Output the (x, y) coordinate of the center of the cell containing the given text.  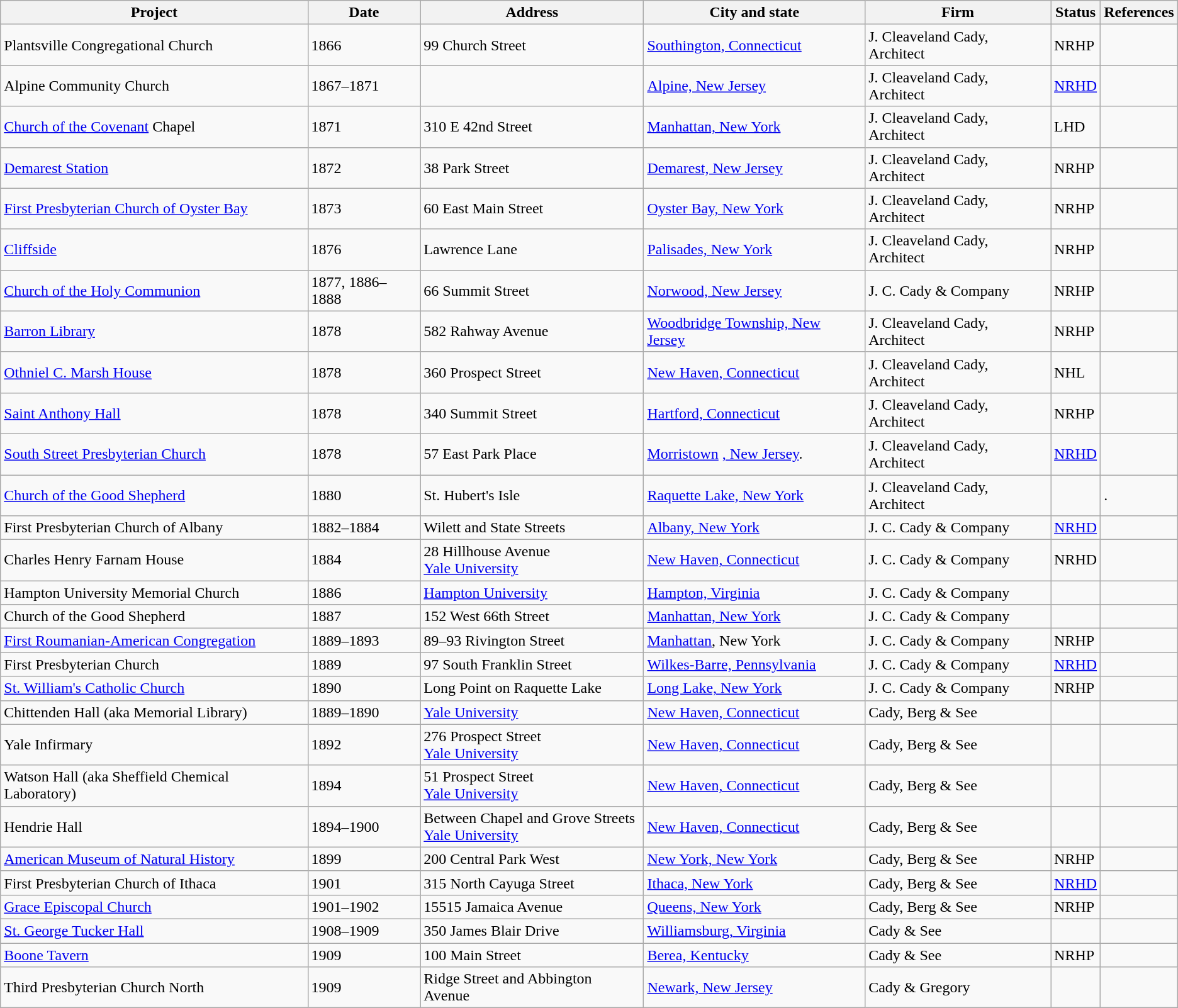
1892 (364, 745)
Cady & Gregory (958, 988)
Boone Tavern (154, 955)
Ridge Street and Abbington Avenue (532, 988)
Cliffside (154, 249)
American Museum of Natural History (154, 859)
Hendrie Hall (154, 827)
360 Prospect Street (532, 372)
99 Church Street (532, 45)
Palisades, New York (754, 249)
LHD (1076, 127)
Chittenden Hall (aka Memorial Library) (154, 712)
Demarest Station (154, 167)
1882–1884 (364, 528)
Wilett and State Streets (532, 528)
Status (1076, 13)
1894 (364, 785)
Alpine Community Church (154, 86)
Yale University (532, 712)
Ithaca, New York (754, 883)
Alpine, New Jersey (754, 86)
Address (532, 13)
Charles Henry Farnam House (154, 560)
Norwood, New Jersey (754, 291)
1894–1900 (364, 827)
First Presbyterian Church of Oyster Bay (154, 209)
97 South Franklin Street (532, 664)
First Presbyterian Church of Albany (154, 528)
Othniel C. Marsh House (154, 372)
60 East Main Street (532, 209)
Hartford, Connecticut (754, 413)
340 Summit Street (532, 413)
51 Prospect StreetYale University (532, 785)
South Street Presbyterian Church (154, 454)
Watson Hall (aka Sheffield Chemical Laboratory) (154, 785)
89–93 Rivington Street (532, 641)
1901–1902 (364, 907)
28 Hillhouse AvenueYale University (532, 560)
310 E 42nd Street (532, 127)
Wilkes-Barre, Pennsylvania (754, 664)
Saint Anthony Hall (154, 413)
Lawrence Lane (532, 249)
Southington, Connecticut (754, 45)
1899 (364, 859)
1890 (364, 688)
Grace Episcopal Church (154, 907)
1872 (364, 167)
Long Point on Raquette Lake (532, 688)
Raquette Lake, New York (754, 495)
1873 (364, 209)
First Presbyterian Church (154, 664)
152 West 66th Street (532, 617)
Albany, New York (754, 528)
Plantsville Congregational Church (154, 45)
57 East Park Place (532, 454)
1867–1871 (364, 86)
200 Central Park West (532, 859)
Demarest, New Jersey (754, 167)
Hampton, Virginia (754, 593)
First Roumanian-American Congregation (154, 641)
St. George Tucker Hall (154, 931)
350 James Blair Drive (532, 931)
Barron Library (154, 331)
Williamsburg, Virginia (754, 931)
1880 (364, 495)
1889 (364, 664)
Church of the Holy Communion (154, 291)
1886 (364, 593)
Church of the Covenant Chapel (154, 127)
. (1139, 495)
1876 (364, 249)
1889–1893 (364, 641)
Project (154, 13)
315 North Cayuga Street (532, 883)
66 Summit Street (532, 291)
Queens, New York (754, 907)
New York, New York (754, 859)
Berea, Kentucky (754, 955)
St. William's Catholic Church (154, 688)
Hampton University Memorial Church (154, 593)
Between Chapel and Grove StreetsYale University (532, 827)
1889–1890 (364, 712)
Yale Infirmary (154, 745)
1884 (364, 560)
Long Lake, New York (754, 688)
100 Main Street (532, 955)
Morristown , New Jersey. (754, 454)
15515 Jamaica Avenue (532, 907)
Date (364, 13)
1866 (364, 45)
St. Hubert's Isle (532, 495)
582 Rahway Avenue (532, 331)
References (1139, 13)
1877, 1886–1888 (364, 291)
1887 (364, 617)
Oyster Bay, New York (754, 209)
1901 (364, 883)
Hampton University (532, 593)
Newark, New Jersey (754, 988)
Woodbridge Township, New Jersey (754, 331)
Firm (958, 13)
City and state (754, 13)
276 Prospect StreetYale University (532, 745)
1871 (364, 127)
1908–1909 (364, 931)
38 Park Street (532, 167)
NHL (1076, 372)
First Presbyterian Church of Ithaca (154, 883)
Third Presbyterian Church North (154, 988)
